Capture the cell that displays the provided text and extract its (x, y) central coordinate. 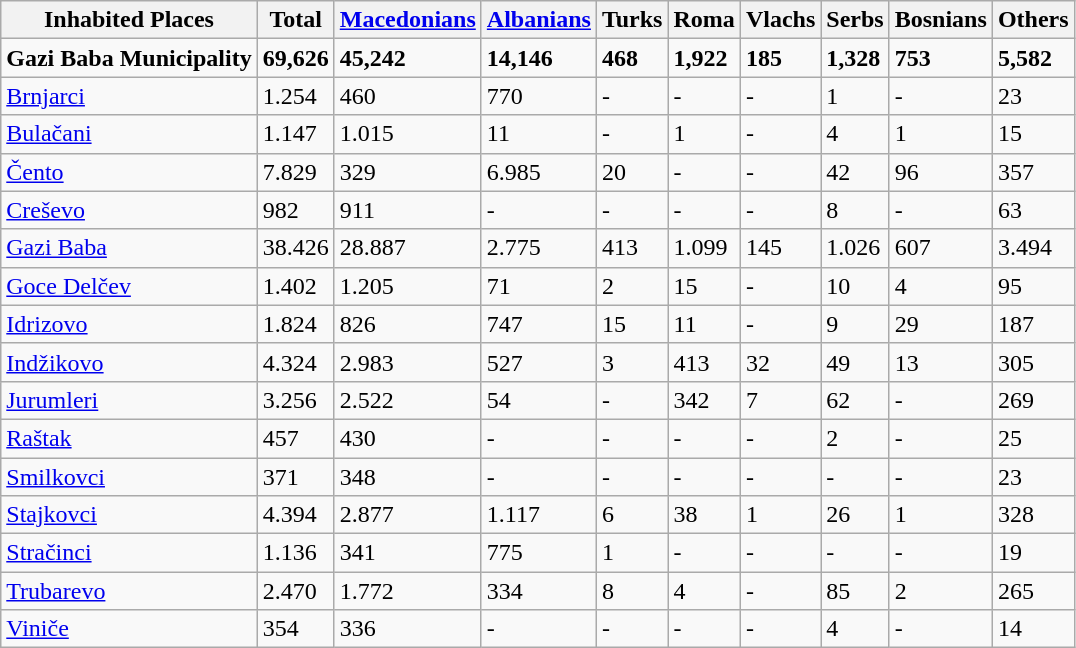
460 (408, 96)
753 (940, 58)
6.985 (538, 172)
607 (940, 248)
1,922 (704, 58)
10 (855, 286)
Serbs (855, 20)
1,328 (855, 58)
5,582 (1033, 58)
54 (538, 400)
49 (855, 362)
95 (1033, 286)
348 (408, 477)
Others (1033, 20)
1.824 (296, 324)
527 (538, 362)
1.147 (296, 134)
Stračinci (129, 553)
Jurumleri (129, 400)
341 (408, 553)
336 (408, 629)
28.887 (408, 248)
Total (296, 20)
62 (855, 400)
4.324 (296, 362)
Goce Delčev (129, 286)
63 (1033, 210)
38 (704, 515)
19 (1033, 553)
Stajkovci (129, 515)
3 (632, 362)
1.026 (855, 248)
911 (408, 210)
826 (408, 324)
2.470 (296, 591)
Trubarevo (129, 591)
29 (940, 324)
371 (296, 477)
1.772 (408, 591)
357 (1033, 172)
Roma (704, 20)
Macedonians (408, 20)
770 (538, 96)
Idrizovo (129, 324)
2.983 (408, 362)
Bulačani (129, 134)
329 (408, 172)
430 (408, 438)
7 (780, 400)
982 (296, 210)
25 (1033, 438)
32 (780, 362)
4.394 (296, 515)
42 (855, 172)
185 (780, 58)
334 (538, 591)
20 (632, 172)
6 (632, 515)
Albanians (538, 20)
Inhabited Places (129, 20)
269 (1033, 400)
38.426 (296, 248)
3.494 (1033, 248)
45,242 (408, 58)
265 (1033, 591)
747 (538, 324)
26 (855, 515)
1.254 (296, 96)
328 (1033, 515)
468 (632, 58)
14 (1033, 629)
354 (296, 629)
342 (704, 400)
1.402 (296, 286)
3.256 (296, 400)
Raštak (129, 438)
1.015 (408, 134)
13 (940, 362)
71 (538, 286)
85 (855, 591)
457 (296, 438)
7.829 (296, 172)
2.522 (408, 400)
9 (855, 324)
Čento (129, 172)
Vlachs (780, 20)
Viniče (129, 629)
Smilkovci (129, 477)
Gazi Baba Municipality (129, 58)
Turks (632, 20)
14,146 (538, 58)
1.136 (296, 553)
1.205 (408, 286)
Creševo (129, 210)
69,626 (296, 58)
1.117 (538, 515)
145 (780, 248)
Bosnians (940, 20)
Brnjarci (129, 96)
2.775 (538, 248)
187 (1033, 324)
305 (1033, 362)
1.099 (704, 248)
Indžikovo (129, 362)
2.877 (408, 515)
96 (940, 172)
Gazi Baba (129, 248)
775 (538, 553)
